Return (x, y) of the center of cell containing provided text 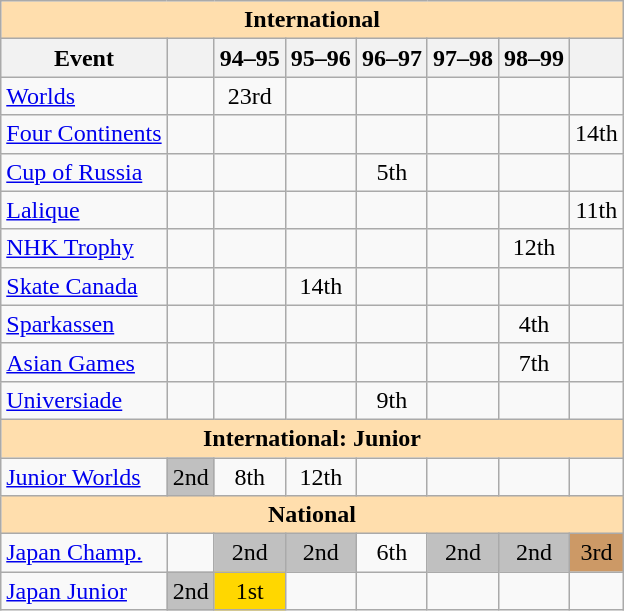
National (312, 515)
6th (392, 553)
Universiade (84, 400)
8th (250, 477)
Sparkassen (84, 324)
94–95 (250, 58)
International: Junior (312, 438)
97–98 (462, 58)
9th (392, 400)
Worlds (84, 96)
Japan Junior (84, 591)
Asian Games (84, 362)
Four Continents (84, 134)
International (312, 20)
5th (392, 172)
11th (597, 210)
Lalique (84, 210)
95–96 (320, 58)
Skate Canada (84, 286)
98–99 (534, 58)
1st (250, 591)
23rd (250, 96)
Cup of Russia (84, 172)
Junior Worlds (84, 477)
Japan Champ. (84, 553)
4th (534, 324)
96–97 (392, 58)
Event (84, 58)
NHK Trophy (84, 248)
7th (534, 362)
3rd (597, 553)
